Extract the [X, Y] coordinate from the center of the cell holding the provided text.  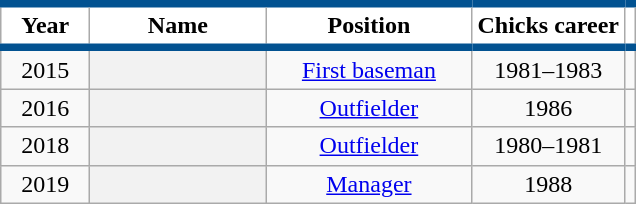
2016 [46, 108]
First baseman [369, 68]
2018 [46, 146]
Manager [369, 184]
2015 [46, 68]
Chicks career [548, 26]
2019 [46, 184]
1988 [548, 184]
Year [46, 26]
1981–1983 [548, 68]
Position [369, 26]
1986 [548, 108]
1980–1981 [548, 146]
Name [178, 26]
